Search for the cell housing the specified text and yield its (X, Y) center coordinate. 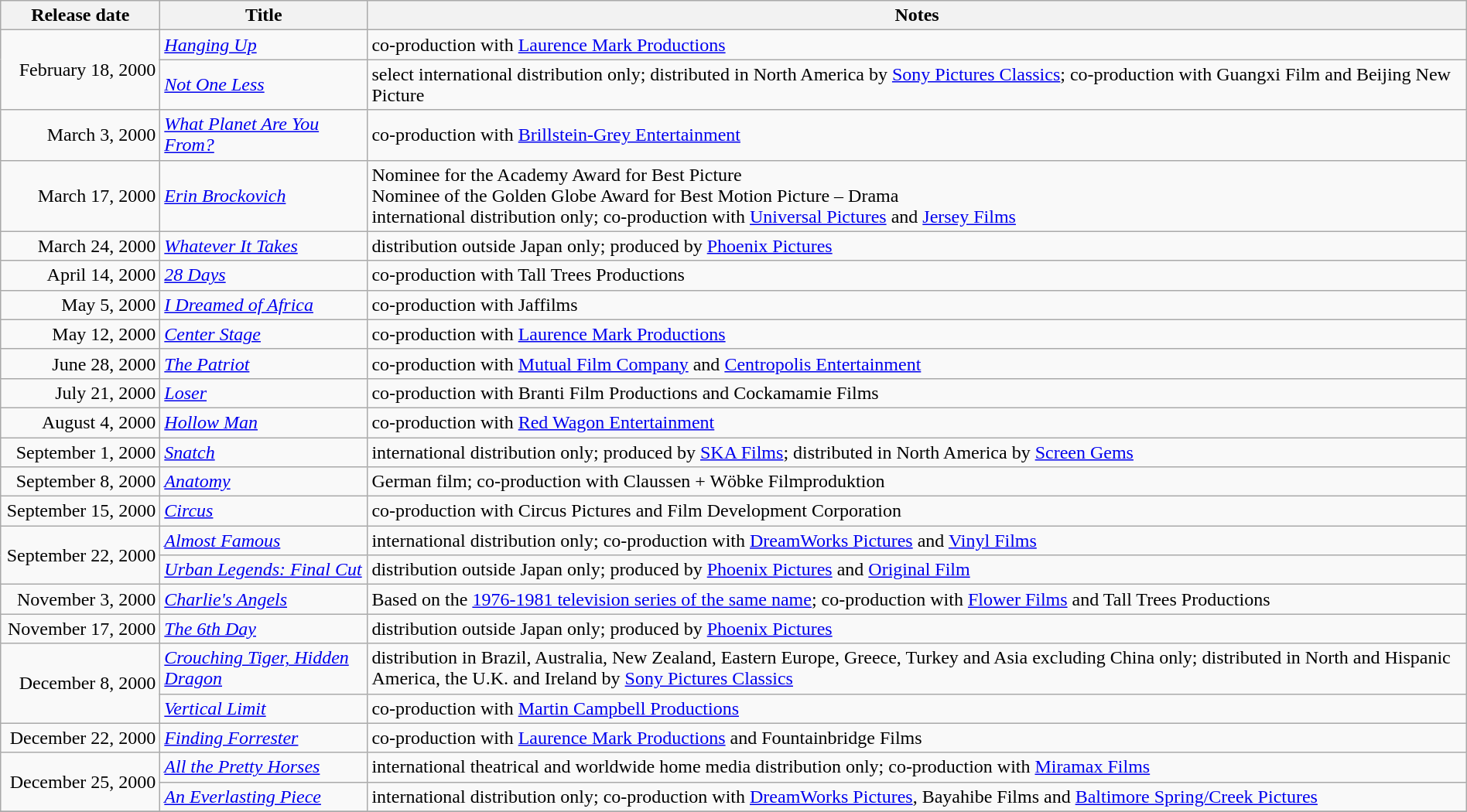
September 15, 2000 (80, 511)
co-production with Mutual Film Company and Centropolis Entertainment (917, 363)
Almost Famous (264, 541)
March 3, 2000 (80, 135)
What Planet Are You From? (264, 135)
December 8, 2000 (80, 684)
German film; co-production with Claussen + Wöbke Filmproduktion (917, 482)
28 Days (264, 275)
Circus (264, 511)
May 12, 2000 (80, 334)
distribution outside Japan only; produced by Phoenix Pictures and Original Film (917, 570)
August 4, 2000 (80, 422)
Hollow Man (264, 422)
September 22, 2000 (80, 555)
international distribution only; co-production with DreamWorks Pictures, Bayahibe Films and Baltimore Spring/Creek Pictures (917, 797)
Urban Legends: Final Cut (264, 570)
co-production with Circus Pictures and Film Development Corporation (917, 511)
November 17, 2000 (80, 629)
Anatomy (264, 482)
An Everlasting Piece (264, 797)
The 6th Day (264, 629)
Release date (80, 15)
December 22, 2000 (80, 738)
Notes (917, 15)
June 28, 2000 (80, 363)
Charlie's Angels (264, 599)
I Dreamed of Africa (264, 305)
December 25, 2000 (80, 782)
Snatch (264, 452)
co-production with Martin Campbell Productions (917, 708)
international distribution only; co-production with DreamWorks Pictures and Vinyl Films (917, 541)
Crouching Tiger, Hidden Dragon (264, 668)
international distribution only; produced by SKA Films; distributed in North America by Screen Gems (917, 452)
The Patriot (264, 363)
March 17, 2000 (80, 196)
co-production with Tall Trees Productions (917, 275)
co-production with Branti Film Productions and Cockamamie Films (917, 393)
co-production with Jaffilms (917, 305)
Whatever It Takes (264, 246)
co-production with Brillstein-Grey Entertainment (917, 135)
November 3, 2000 (80, 599)
February 18, 2000 (80, 70)
co-production with Laurence Mark Productions and Fountainbridge Films (917, 738)
Loser (264, 393)
international theatrical and worldwide home media distribution only; co-production with Miramax Films (917, 767)
Not One Less (264, 85)
All the Pretty Horses (264, 767)
Based on the 1976-1981 television series of the same name; co-production with Flower Films and Tall Trees Productions (917, 599)
Title (264, 15)
July 21, 2000 (80, 393)
Finding Forrester (264, 738)
co-production with Red Wagon Entertainment (917, 422)
March 24, 2000 (80, 246)
May 5, 2000 (80, 305)
September 8, 2000 (80, 482)
Center Stage (264, 334)
April 14, 2000 (80, 275)
Erin Brockovich (264, 196)
September 1, 2000 (80, 452)
Vertical Limit (264, 708)
Hanging Up (264, 45)
